Detect which cell encompasses the target text, then output its (x, y) center coordinate. 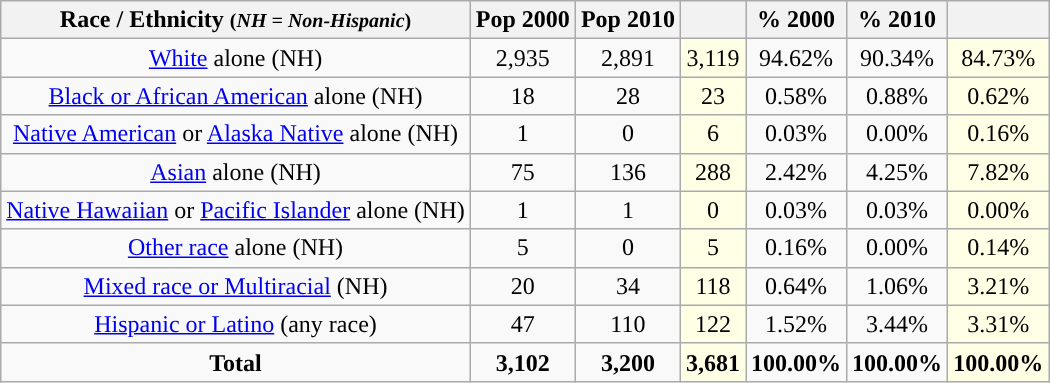
% 2010 (898, 20)
0.64% (796, 286)
3,200 (628, 362)
% 2000 (796, 20)
Mixed race or Multiracial (NH) (236, 286)
3.31% (998, 324)
3,681 (712, 362)
Asian alone (NH) (236, 172)
3.21% (998, 286)
Other race alone (NH) (236, 248)
288 (712, 172)
110 (628, 324)
1.06% (898, 286)
47 (522, 324)
Pop 2000 (522, 20)
23 (712, 96)
122 (712, 324)
75 (522, 172)
Black or African American alone (NH) (236, 96)
White alone (NH) (236, 58)
28 (628, 96)
3.44% (898, 324)
7.82% (998, 172)
3,102 (522, 362)
2,891 (628, 58)
0.14% (998, 248)
Native American or Alaska Native alone (NH) (236, 134)
Race / Ethnicity (NH = Non-Hispanic) (236, 20)
84.73% (998, 58)
94.62% (796, 58)
136 (628, 172)
1.52% (796, 324)
20 (522, 286)
0.62% (998, 96)
18 (522, 96)
3,119 (712, 58)
0.58% (796, 96)
Total (236, 362)
Hispanic or Latino (any race) (236, 324)
4.25% (898, 172)
34 (628, 286)
118 (712, 286)
0.88% (898, 96)
90.34% (898, 58)
2,935 (522, 58)
Native Hawaiian or Pacific Islander alone (NH) (236, 210)
6 (712, 134)
Pop 2010 (628, 20)
2.42% (796, 172)
